Return [x, y] of the center of cell containing provided text 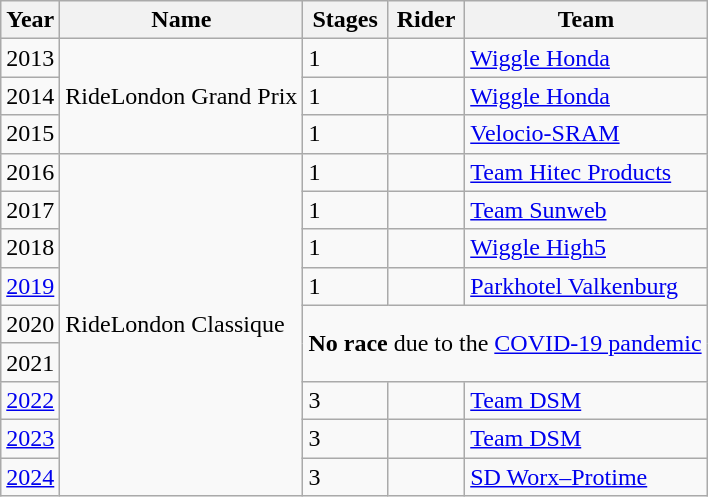
RideLondon Classique [182, 324]
2024 [30, 477]
2022 [30, 400]
Year [30, 20]
SD Worx–Protime [586, 477]
Rider [426, 20]
Team [586, 20]
2014 [30, 96]
Stages [346, 20]
2021 [30, 362]
2013 [30, 58]
Velocio-SRAM [586, 134]
2018 [30, 248]
2017 [30, 210]
2023 [30, 438]
2016 [30, 172]
Team Hitec Products [586, 172]
2020 [30, 324]
Name [182, 20]
Team Sunweb [586, 210]
RideLondon Grand Prix [182, 96]
Parkhotel Valkenburg [586, 286]
2019 [30, 286]
2015 [30, 134]
No race due to the COVID-19 pandemic [505, 343]
Wiggle High5 [586, 248]
